Return the [X, Y] coordinate for the center point of the cell that contains the specified text.  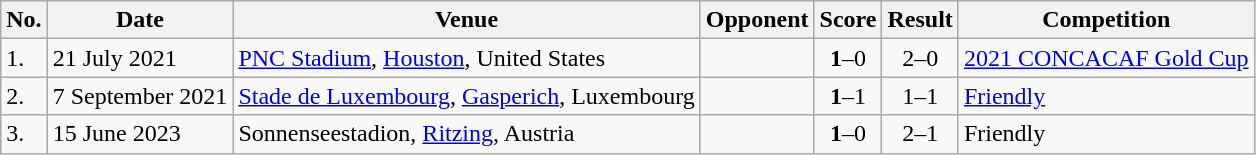
Opponent [757, 20]
21 July 2021 [140, 58]
2021 CONCACAF Gold Cup [1106, 58]
1. [24, 58]
Venue [466, 20]
Stade de Luxembourg, Gasperich, Luxembourg [466, 96]
15 June 2023 [140, 134]
2–1 [920, 134]
No. [24, 20]
Result [920, 20]
Score [848, 20]
7 September 2021 [140, 96]
Date [140, 20]
3. [24, 134]
2–0 [920, 58]
Sonnenseestadion, Ritzing, Austria [466, 134]
Competition [1106, 20]
2. [24, 96]
PNC Stadium, Houston, United States [466, 58]
